Find where the given text appears and provide that cell's center as (x, y) coordinate. 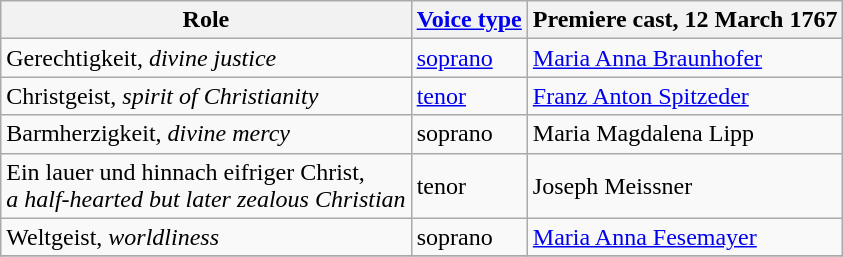
Barmherzigkeit, divine mercy (206, 134)
Maria Anna Braunhofer (685, 58)
Gerechtigkeit, divine justice (206, 58)
Weltgeist, worldliness (206, 237)
Voice type (469, 20)
Premiere cast, 12 March 1767 (685, 20)
Maria Anna Fesemayer (685, 237)
Franz Anton Spitzeder (685, 96)
Christgeist, spirit of Christianity (206, 96)
Maria Magdalena Lipp (685, 134)
Role (206, 20)
Ein lauer und hinnach eifriger Christ, a half-hearted but later zealous Christian (206, 186)
Joseph Meissner (685, 186)
